Pinpoint the cell where the given text exists, returning its (X, Y) midpoint coordinate. 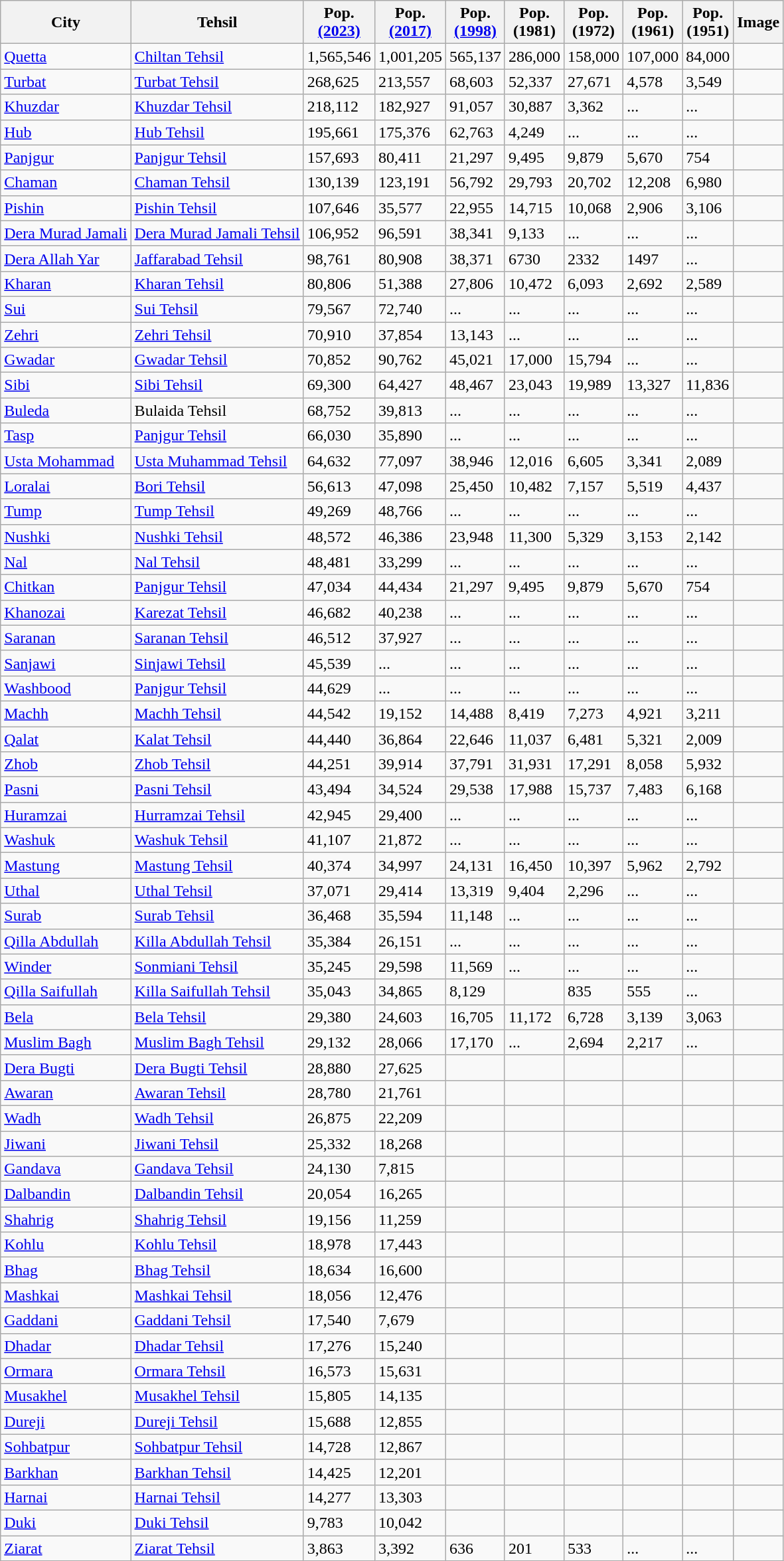
Jiwani (66, 1143)
Dera Bugti (66, 1067)
Chaman Tehsil (217, 183)
Bhag (66, 1270)
29,132 (339, 1042)
20,054 (339, 1194)
Saranan (66, 638)
175,376 (410, 132)
Surab Tehsil (217, 916)
Mastung (66, 866)
10,042 (410, 1522)
27,625 (410, 1067)
79,567 (339, 309)
Awaran (66, 1093)
37,071 (339, 891)
15,688 (339, 1422)
5,932 (708, 765)
3,139 (653, 1017)
6,168 (708, 790)
6,481 (593, 739)
70,910 (339, 334)
Dureji (66, 1422)
45,539 (339, 663)
Sui Tehsil (217, 309)
44,629 (339, 688)
2,589 (708, 284)
5,321 (653, 739)
11,259 (410, 1220)
Kalat Tehsil (217, 739)
Kohlu Tehsil (217, 1245)
Panjgur (66, 157)
636 (475, 1548)
Pop.(1998) (475, 23)
Jaffarabad Tehsil (217, 258)
33,299 (410, 562)
9,133 (534, 233)
26,875 (339, 1118)
Khuzdar (66, 107)
46,682 (339, 612)
Machh (66, 713)
12,867 (410, 1447)
77,097 (410, 461)
Saranan Tehsil (217, 638)
3,362 (593, 107)
157,693 (339, 157)
17,000 (534, 360)
Bhag Tehsil (217, 1270)
44,542 (339, 713)
565,137 (475, 56)
17,540 (339, 1321)
2,142 (708, 537)
29,538 (475, 790)
533 (593, 1548)
Bela Tehsil (217, 1017)
46,386 (410, 537)
835 (593, 992)
Sibi Tehsil (217, 385)
182,927 (410, 107)
34,865 (410, 992)
36,864 (410, 739)
Dera Bugti Tehsil (217, 1067)
11,300 (534, 537)
Pop.(1951) (708, 23)
Hurramzai Tehsil (217, 815)
13,327 (653, 385)
11,037 (534, 739)
62,763 (475, 132)
Zhob Tehsil (217, 765)
Hub Tehsil (217, 132)
Pop.(1972) (593, 23)
Shahrig (66, 1220)
9,404 (534, 891)
Gaddani Tehsil (217, 1321)
34,524 (410, 790)
17,443 (410, 1245)
24,131 (475, 866)
Nal (66, 562)
1,565,546 (339, 56)
Killa Saifullah Tehsil (217, 992)
6730 (534, 258)
15,794 (593, 360)
15,631 (410, 1371)
16,450 (534, 866)
49,269 (339, 511)
35,384 (339, 941)
Machh Tehsil (217, 713)
Dalbandin (66, 1194)
Bela (66, 1017)
Tasp (66, 436)
10,068 (593, 208)
47,098 (410, 486)
4,249 (534, 132)
35,245 (339, 966)
3,863 (339, 1548)
107,000 (653, 56)
201 (534, 1548)
17,988 (534, 790)
22,955 (475, 208)
29,400 (410, 815)
2,296 (593, 891)
14,488 (475, 713)
56,613 (339, 486)
1,001,205 (410, 56)
43,494 (339, 790)
268,625 (339, 82)
17,170 (475, 1042)
48,572 (339, 537)
2,217 (653, 1042)
Chitkan (66, 587)
Loralai (66, 486)
37,927 (410, 638)
80,908 (410, 258)
3,063 (708, 1017)
8,419 (534, 713)
18,634 (339, 1270)
Qilla Saifullah (66, 992)
Pop.(2017) (410, 23)
24,603 (410, 1017)
29,380 (339, 1017)
44,434 (410, 587)
98,761 (339, 258)
3,211 (708, 713)
84,000 (708, 56)
15,737 (593, 790)
22,646 (475, 739)
Gwadar Tehsil (217, 360)
195,661 (339, 132)
Pop.(2023) (339, 23)
Hub (66, 132)
8,129 (475, 992)
Mashkai (66, 1295)
68,752 (339, 411)
39,914 (410, 765)
Khuzdar Tehsil (217, 107)
Sui (66, 309)
48,766 (410, 511)
2,792 (708, 866)
34,997 (410, 866)
Pop.(1961) (653, 23)
Musakhel (66, 1396)
2,692 (653, 284)
Washuk Tehsil (217, 840)
3,392 (410, 1548)
10,472 (534, 284)
12,201 (410, 1472)
123,191 (410, 183)
28,066 (410, 1042)
35,043 (339, 992)
213,557 (410, 82)
3,341 (653, 461)
36,468 (339, 916)
35,594 (410, 916)
7,679 (410, 1321)
91,057 (475, 107)
Tump Tehsil (217, 511)
Kharan (66, 284)
Qilla Abdullah (66, 941)
10,397 (593, 866)
14,425 (339, 1472)
38,341 (475, 233)
Awaran Tehsil (217, 1093)
28,880 (339, 1067)
Huramzai (66, 815)
Gwadar (66, 360)
90,762 (410, 360)
44,251 (339, 765)
Tump (66, 511)
96,591 (410, 233)
3,153 (653, 537)
218,112 (339, 107)
19,989 (593, 385)
Sonmiani Tehsil (217, 966)
45,021 (475, 360)
Bulaida Tehsil (217, 411)
6,093 (593, 284)
24,130 (339, 1169)
16,573 (339, 1371)
5,519 (653, 486)
Kharan Tehsil (217, 284)
Ormara Tehsil (217, 1371)
11,172 (534, 1017)
Sohbatpur Tehsil (217, 1447)
40,374 (339, 866)
41,107 (339, 840)
69,300 (339, 385)
Turbat (66, 82)
12,016 (534, 461)
Gaddani (66, 1321)
18,978 (339, 1245)
15,805 (339, 1396)
40,238 (410, 612)
9,783 (339, 1522)
7,483 (653, 790)
12,208 (653, 183)
6,605 (593, 461)
Sibi (66, 385)
35,890 (410, 436)
72,740 (410, 309)
8,058 (653, 765)
29,414 (410, 891)
Pasni (66, 790)
11,836 (708, 385)
3,106 (708, 208)
13,143 (475, 334)
107,646 (339, 208)
Duki (66, 1522)
11,148 (475, 916)
4,578 (653, 82)
44,440 (339, 739)
Dera Allah Yar (66, 258)
Barkhan (66, 1472)
Qalat (66, 739)
48,481 (339, 562)
21,761 (410, 1093)
Chiltan Tehsil (217, 56)
Bori Tehsil (217, 486)
7,157 (593, 486)
25,450 (475, 486)
14,728 (339, 1447)
Washbood (66, 688)
16,265 (410, 1194)
Mashkai Tehsil (217, 1295)
Zehri Tehsil (217, 334)
47,034 (339, 587)
City (66, 23)
Gandava Tehsil (217, 1169)
46,512 (339, 638)
Uthal (66, 891)
Harnai (66, 1497)
19,152 (410, 713)
30,887 (534, 107)
27,806 (475, 284)
80,806 (339, 284)
Pishin Tehsil (217, 208)
Muslim Bagh Tehsil (217, 1042)
7,815 (410, 1169)
31,931 (534, 765)
5,962 (653, 866)
27,671 (593, 82)
Sohbatpur (66, 1447)
4,921 (653, 713)
56,792 (475, 183)
Pop.(1981) (534, 23)
16,600 (410, 1270)
Pishin (66, 208)
64,427 (410, 385)
Winder (66, 966)
2,694 (593, 1042)
22,209 (410, 1118)
Nushki (66, 537)
Chaman (66, 183)
Zhob (66, 765)
Pasni Tehsil (217, 790)
Quetta (66, 56)
1497 (653, 258)
14,135 (410, 1396)
286,000 (534, 56)
39,813 (410, 411)
Image (758, 23)
Zehri (66, 334)
Usta Muhammad Tehsil (217, 461)
10,482 (534, 486)
13,319 (475, 891)
Dalbandin Tehsil (217, 1194)
Muslim Bagh (66, 1042)
15,240 (410, 1346)
Gandava (66, 1169)
Dhadar (66, 1346)
Shahrig Tehsil (217, 1220)
2,009 (708, 739)
Karezat Tehsil (217, 612)
51,388 (410, 284)
106,952 (339, 233)
7,273 (593, 713)
555 (653, 992)
23,043 (534, 385)
18,268 (410, 1143)
2,906 (653, 208)
23,948 (475, 537)
11,569 (475, 966)
25,332 (339, 1143)
35,577 (410, 208)
5,329 (593, 537)
38,371 (475, 258)
Uthal Tehsil (217, 891)
19,156 (339, 1220)
Dureji Tehsil (217, 1422)
Nal Tehsil (217, 562)
37,854 (410, 334)
Turbat Tehsil (217, 82)
2332 (593, 258)
38,946 (475, 461)
Ormara (66, 1371)
Dera Murad Jamali Tehsil (217, 233)
158,000 (593, 56)
Ziarat (66, 1548)
14,277 (339, 1497)
14,715 (534, 208)
Kohlu (66, 1245)
17,276 (339, 1346)
12,476 (410, 1295)
Nushki Tehsil (217, 537)
Buleda (66, 411)
Tehsil (217, 23)
Sanjawi (66, 663)
3,549 (708, 82)
21,872 (410, 840)
Musakhel Tehsil (217, 1396)
52,337 (534, 82)
Usta Mohammad (66, 461)
4,437 (708, 486)
64,632 (339, 461)
Jiwani Tehsil (217, 1143)
Dera Murad Jamali (66, 233)
Wadh Tehsil (217, 1118)
Surab (66, 916)
16,705 (475, 1017)
18,056 (339, 1295)
37,791 (475, 765)
Dhadar Tehsil (217, 1346)
Sinjawi Tehsil (217, 663)
17,291 (593, 765)
Harnai Tehsil (217, 1497)
Barkhan Tehsil (217, 1472)
66,030 (339, 436)
20,702 (593, 183)
6,980 (708, 183)
29,793 (534, 183)
Wadh (66, 1118)
29,598 (410, 966)
48,467 (475, 385)
Ziarat Tehsil (217, 1548)
6,728 (593, 1017)
13,303 (410, 1497)
26,151 (410, 941)
80,411 (410, 157)
68,603 (475, 82)
Washuk (66, 840)
Mastung Tehsil (217, 866)
12,855 (410, 1422)
Duki Tehsil (217, 1522)
2,089 (708, 461)
70,852 (339, 360)
Killa Abdullah Tehsil (217, 941)
42,945 (339, 815)
28,780 (339, 1093)
130,139 (339, 183)
Khanozai (66, 612)
